Provide the (x, y) coordinate of the cell's center where the given text is located.  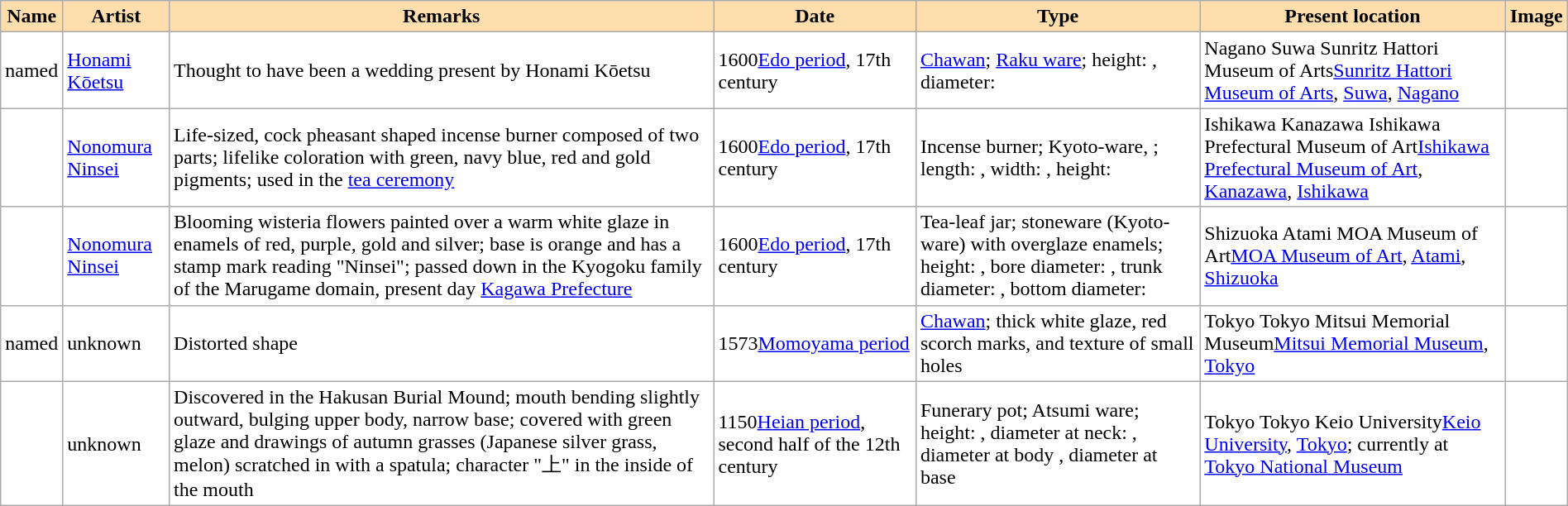
1573Momoyama period (815, 343)
Tokyo Tokyo Keio UniversityKeio University, Tokyo; currently at Tokyo National Museum (1353, 443)
Distorted shape (442, 343)
Chawan; thick white glaze, red scorch marks, and texture of small holes (1057, 343)
Honami Kōetsu (116, 70)
Tea-leaf jar; stoneware (Kyoto-ware) with overglaze enamels; height: , bore diameter: , trunk diameter: , bottom diameter: (1057, 256)
Artist (116, 17)
Type (1057, 17)
Image (1537, 17)
Shizuoka Atami MOA Museum of ArtMOA Museum of Art, Atami, Shizuoka (1353, 256)
Remarks (442, 17)
Tokyo Tokyo Mitsui Memorial MuseumMitsui Memorial Museum, Tokyo (1353, 343)
Incense burner; Kyoto-ware, ; length: , width: , height: (1057, 157)
Nagano Suwa Sunritz Hattori Museum of ArtsSunritz Hattori Museum of Arts, Suwa, Nagano (1353, 70)
Funerary pot; Atsumi ware; height: , diameter at neck: , diameter at body , diameter at base (1057, 443)
Date (815, 17)
Present location (1353, 17)
1150Heian period, second half of the 12th century (815, 443)
Thought to have been a wedding present by Honami Kōetsu (442, 70)
Ishikawa Kanazawa Ishikawa Prefectural Museum of ArtIshikawa Prefectural Museum of Art, Kanazawa, Ishikawa (1353, 157)
Chawan; Raku ware; height: , diameter: (1057, 70)
Name (31, 17)
